Search for the cell housing the specified text and yield its [X, Y] center coordinate. 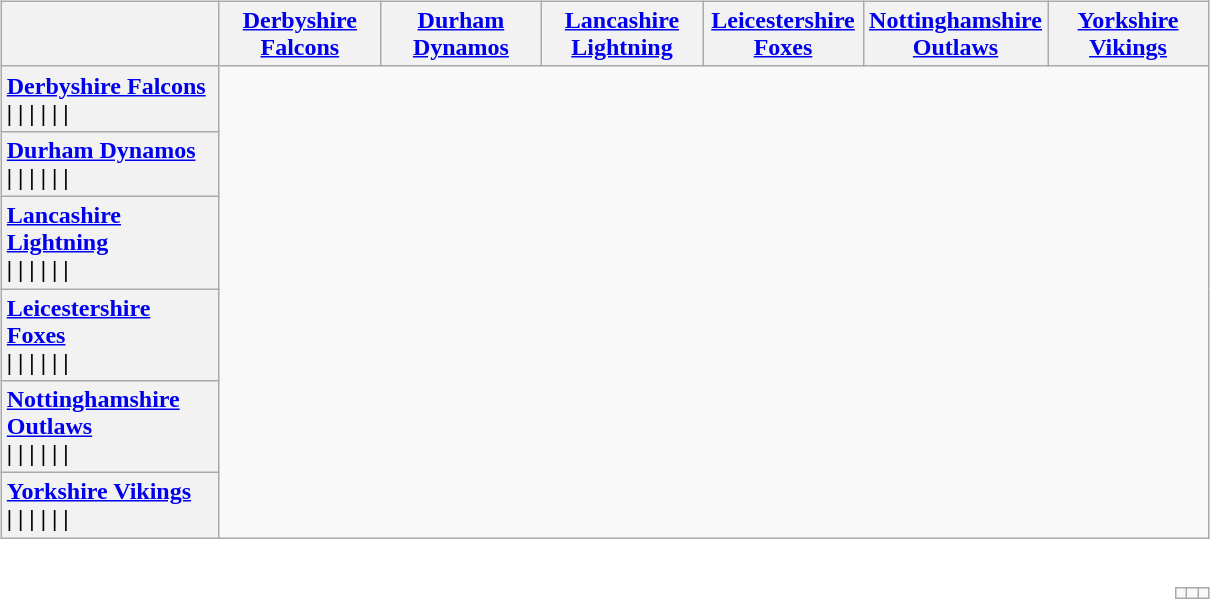
Nottinghamshire Outlaws [956, 34]
Durham Dynamos | | | | | | [110, 164]
Durham Dynamos [460, 34]
Derbyshire Falcons | | | | | | [110, 98]
Lancashire Lightning [622, 34]
Leicestershire Foxes [782, 34]
Nottinghamshire Outlaws | | | | | | [110, 427]
Derbyshire Falcons [300, 34]
Leicestershire Foxes | | | | | | [110, 334]
Yorkshire Vikings [1128, 34]
Lancashire Lightning | | | | | | [110, 242]
Yorkshire Vikings | | | | | | [110, 506]
